Search for the cell housing the specified text and yield its (X, Y) center coordinate. 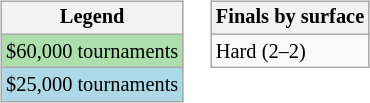
Legend (92, 18)
$60,000 tournaments (92, 51)
Finals by surface (290, 18)
Hard (2–2) (290, 51)
$25,000 tournaments (92, 85)
